Return [X, Y] of the center of cell containing provided text 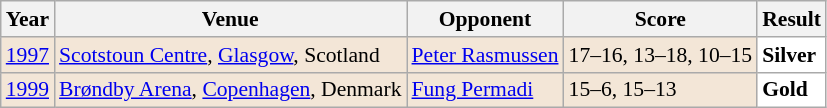
15–6, 15–13 [661, 90]
17–16, 13–18, 10–15 [661, 55]
Peter Rasmussen [484, 55]
Year [28, 19]
Gold [792, 90]
1999 [28, 90]
Result [792, 19]
Opponent [484, 19]
Fung Permadi [484, 90]
Score [661, 19]
1997 [28, 55]
Brøndby Arena, Copenhagen, Denmark [230, 90]
Silver [792, 55]
Scotstoun Centre, Glasgow, Scotland [230, 55]
Venue [230, 19]
